For the text-containing cell, return its midpoint in (x, y) coordinate format. 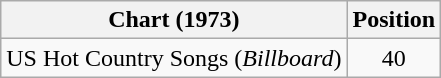
US Hot Country Songs (Billboard) (174, 58)
40 (394, 58)
Position (394, 20)
Chart (1973) (174, 20)
